Return (X, Y) of the center of cell containing provided text 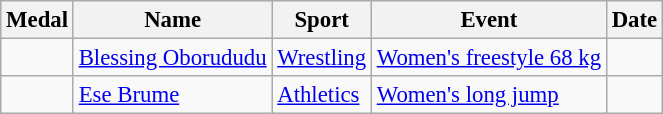
Wrestling (322, 58)
Blessing Oborududu (172, 58)
Women's long jump (488, 95)
Sport (322, 20)
Date (634, 20)
Women's freestyle 68 kg (488, 58)
Event (488, 20)
Name (172, 20)
Ese Brume (172, 95)
Athletics (322, 95)
Medal (38, 20)
